Capture the cell that displays the provided text and extract its [X, Y] central coordinate. 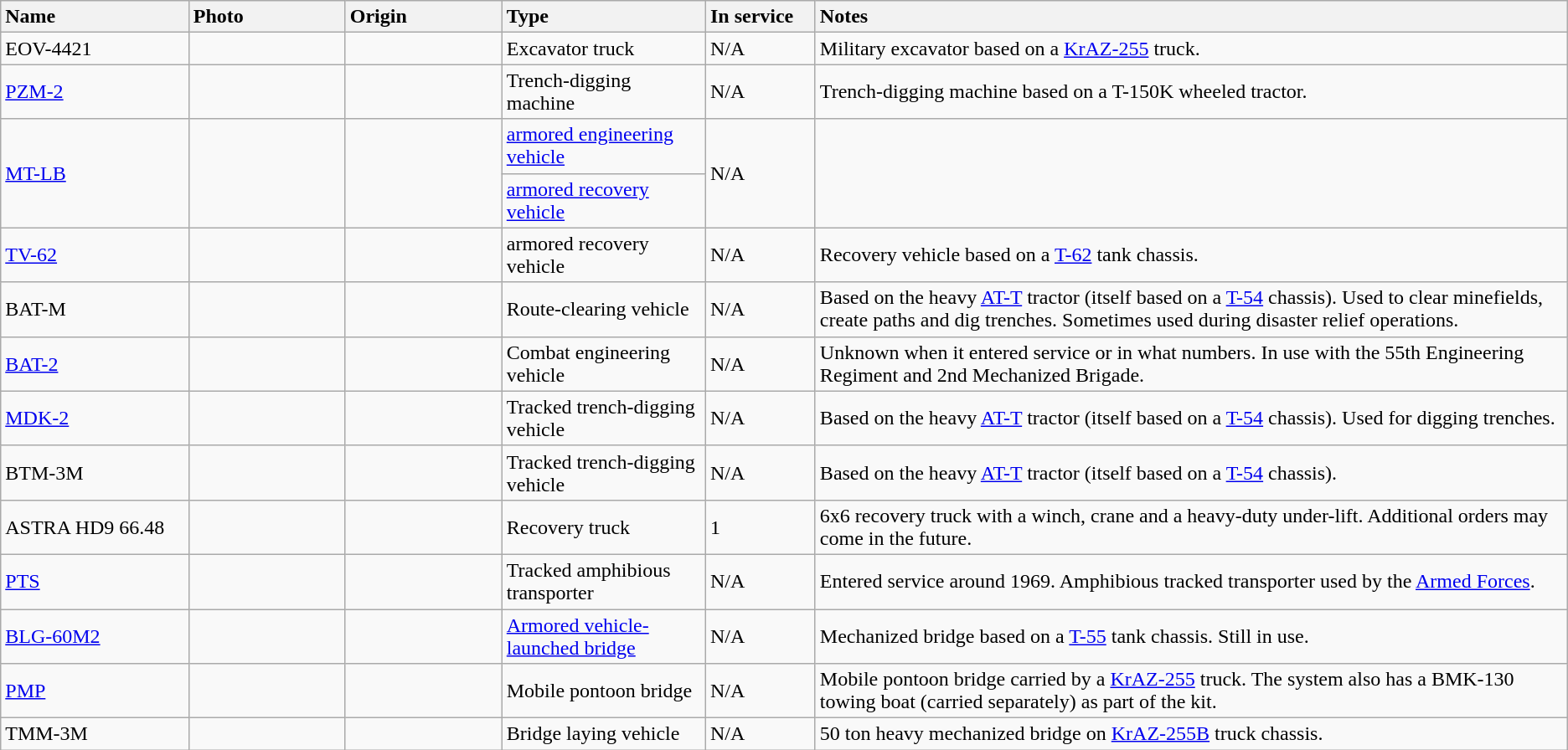
Armored vehicle-launched bridge [603, 636]
Trench-digging machine [603, 92]
MDK-2 [95, 419]
1 [761, 527]
Trench-digging machine based on a T-150K wheeled tractor. [1191, 92]
Unknown when it entered service or in what numbers. In use with the 55th Engineering Regiment and 2nd Mechanized Brigade. [1191, 363]
Notes [1191, 17]
PTS [95, 581]
6x6 recovery truck with a winch, crane and a heavy-duty under-lift. Additional orders may come in the future. [1191, 527]
Mechanized bridge based on a T-55 tank chassis. Still in use. [1191, 636]
Excavator truck [603, 49]
Mobile pontoon bridge carried by a KrAZ-255 truck. The system also has a BMK-130 towing boat (carried separately) as part of the kit. [1191, 691]
BLG-60M2 [95, 636]
Entered service around 1969. Amphibious tracked transporter used by the Armed Forces. [1191, 581]
BAT-M [95, 310]
TV-62 [95, 254]
Origin [424, 17]
TMM-3M [95, 734]
Based on the heavy AT-T tractor (itself based on a T-54 chassis). [1191, 472]
BTM-3M [95, 472]
EOV-4421 [95, 49]
Tracked amphibious transporter [603, 581]
Based on the heavy AT-T tractor (itself based on a T-54 chassis). Used for digging trenches. [1191, 419]
BAT-2 [95, 363]
Combat engineering vehicle [603, 363]
In service [761, 17]
Recovery vehicle based on a T-62 tank chassis. [1191, 254]
armored engineering vehicle [603, 146]
PMP [95, 691]
Bridge laying vehicle [603, 734]
Mobile pontoon bridge [603, 691]
Name [95, 17]
Recovery truck [603, 527]
Type [603, 17]
MT-LB [95, 173]
ASTRA HD9 66.48 [95, 527]
Route-clearing vehicle [603, 310]
50 ton heavy mechanized bridge on KrAZ-255B truck chassis. [1191, 734]
Photo [266, 17]
PZM-2 [95, 92]
Military excavator based on a KrAZ-255 truck. [1191, 49]
